Provide the [x, y] coordinate of the cell's center where the given text is located.  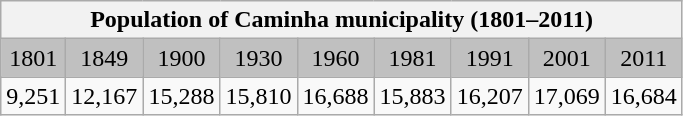
2001 [566, 58]
17,069 [566, 96]
1991 [490, 58]
15,883 [412, 96]
16,688 [336, 96]
1930 [258, 58]
9,251 [34, 96]
16,684 [644, 96]
15,810 [258, 96]
1900 [182, 58]
1801 [34, 58]
2011 [644, 58]
1981 [412, 58]
1960 [336, 58]
Population of Caminha municipality (1801–2011) [342, 20]
16,207 [490, 96]
15,288 [182, 96]
12,167 [104, 96]
1849 [104, 58]
